Capture the cell that displays the provided text and extract its (x, y) central coordinate. 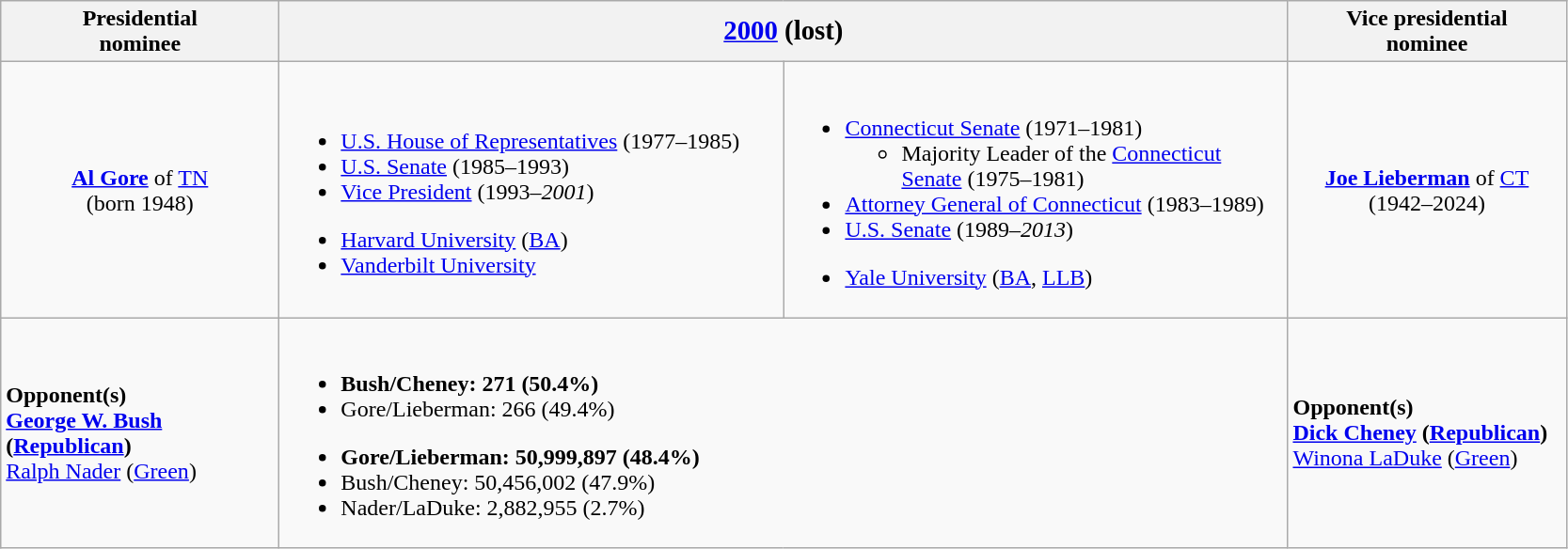
Opponent(s)George W. Bush (Republican)Ralph Nader (Green) (140, 432)
Opponent(s)Dick Cheney (Republican)Winona LaDuke (Green) (1427, 432)
Vice presidentialnominee (1427, 32)
2000 (lost) (784, 32)
Presidentialnominee (140, 32)
Al Gore of TN(born 1948) (140, 190)
Joe Lieberman of CT(1942–2024) (1427, 190)
Bush/Cheney: 271 (50.4%)Gore/Lieberman: 266 (49.4%)Gore/Lieberman: 50,999,897 (48.4%)Bush/Cheney: 50,456,002 (47.9%)Nader/LaDuke: 2,882,955 (2.7%) (784, 432)
U.S. House of Representatives (1977–1985)U.S. Senate (1985–1993)Vice President (1993–2001)Harvard University (BA)Vanderbilt University (531, 190)
